Search for the cell housing the specified text and yield its [x, y] center coordinate. 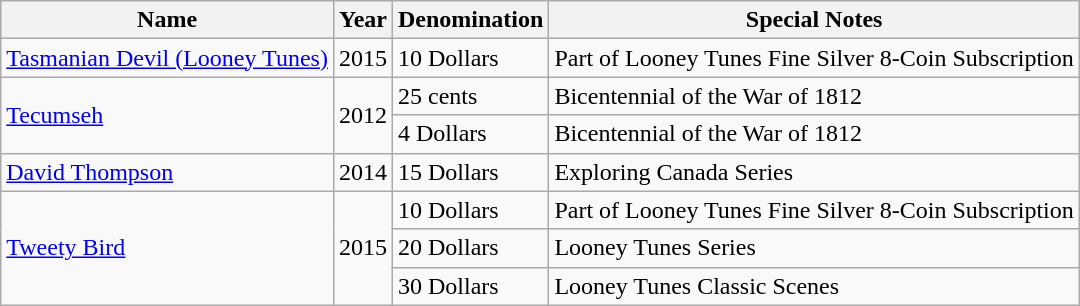
Tecumseh [168, 115]
15 Dollars [470, 172]
Tweety Bird [168, 248]
Looney Tunes Classic Scenes [814, 286]
2014 [362, 172]
20 Dollars [470, 248]
Special Notes [814, 20]
25 cents [470, 96]
Year [362, 20]
Exploring Canada Series [814, 172]
2012 [362, 115]
David Thompson [168, 172]
Looney Tunes Series [814, 248]
30 Dollars [470, 286]
4 Dollars [470, 134]
Tasmanian Devil (Looney Tunes) [168, 58]
Name [168, 20]
Denomination [470, 20]
